From the cell containing the given text, extract its center point as (X, Y) coordinate. 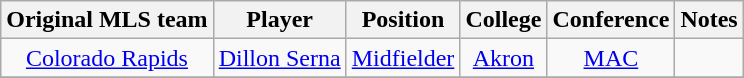
Conference (611, 20)
Midfielder (403, 58)
Player (280, 20)
Position (403, 20)
Original MLS team (107, 20)
MAC (611, 58)
Akron (504, 58)
Colorado Rapids (107, 58)
Notes (709, 20)
College (504, 20)
Dillon Serna (280, 58)
